Extract the (x, y) coordinate from the center of the cell holding the provided text.  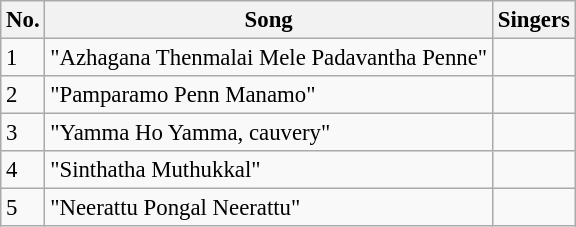
"Sinthatha Muthukkal" (269, 170)
1 (23, 58)
2 (23, 95)
4 (23, 170)
"Yamma Ho Yamma, cauvery" (269, 133)
3 (23, 133)
"Neerattu Pongal Neerattu" (269, 208)
Song (269, 20)
"Azhagana Thenmalai Mele Padavantha Penne" (269, 58)
5 (23, 208)
No. (23, 20)
Singers (534, 20)
"Pamparamo Penn Manamo" (269, 95)
